Return the [x, y] coordinate for the center point of the cell that contains the specified text.  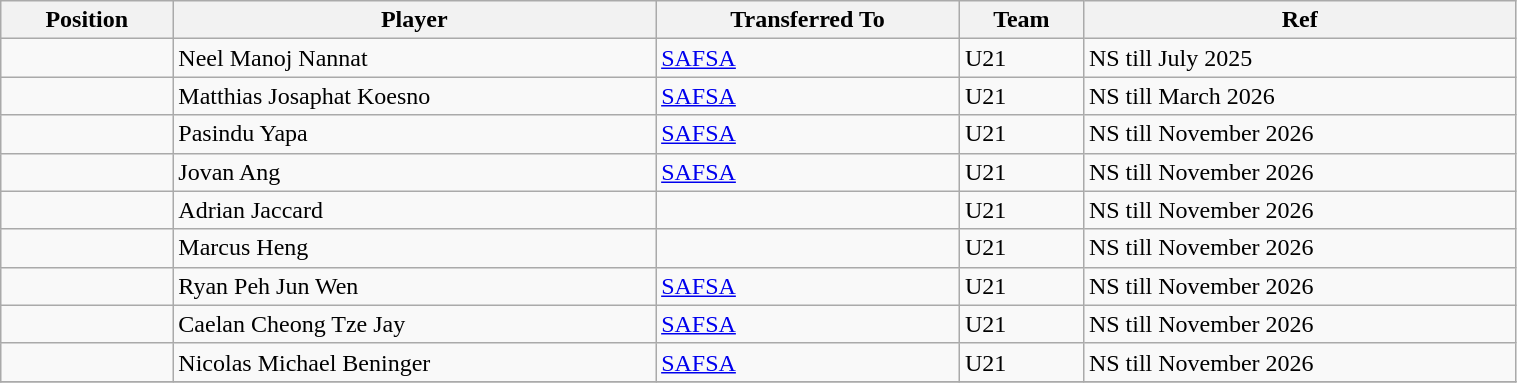
Position [87, 20]
Ref [1300, 20]
Neel Manoj Nannat [414, 58]
Jovan Ang [414, 172]
Adrian Jaccard [414, 210]
Nicolas Michael Beninger [414, 362]
Matthias Josaphat Koesno [414, 96]
Ryan Peh Jun Wen [414, 286]
Marcus Heng [414, 248]
Caelan Cheong Tze Jay [414, 324]
NS till July 2025 [1300, 58]
Transferred To [808, 20]
Team [1021, 20]
NS till March 2026 [1300, 96]
Pasindu Yapa [414, 134]
Player [414, 20]
